Return the (x, y) coordinate for the center point of the cell that contains the specified text.  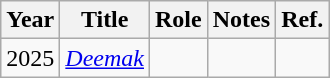
Year (30, 20)
2025 (30, 58)
Notes (241, 20)
Deemak (105, 58)
Role (179, 20)
Ref. (302, 20)
Title (105, 20)
